Capture the cell that displays the provided text and extract its [x, y] central coordinate. 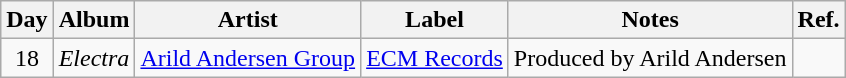
Produced by Arild Andersen [650, 58]
Album [94, 20]
Arild Andersen Group [248, 58]
Day [27, 20]
Label [435, 20]
ECM Records [435, 58]
18 [27, 58]
Artist [248, 20]
Ref. [818, 20]
Electra [94, 58]
Notes [650, 20]
